Scan for the cell matching the given text and deliver its [X, Y] coordinate at center. 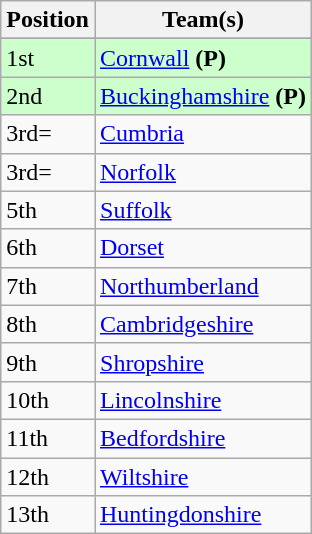
Cornwall (P) [202, 58]
Bedfordshire [202, 438]
5th [48, 210]
Northumberland [202, 286]
13th [48, 515]
Lincolnshire [202, 400]
Cambridgeshire [202, 324]
10th [48, 400]
Buckinghamshire (P) [202, 96]
Position [48, 20]
Suffolk [202, 210]
Huntingdonshire [202, 515]
Norfolk [202, 172]
12th [48, 477]
2nd [48, 96]
Cumbria [202, 134]
Shropshire [202, 362]
7th [48, 286]
11th [48, 438]
Wiltshire [202, 477]
1st [48, 58]
6th [48, 248]
9th [48, 362]
Team(s) [202, 20]
Dorset [202, 248]
8th [48, 324]
